From the cell containing the given text, extract its center point as (x, y) coordinate. 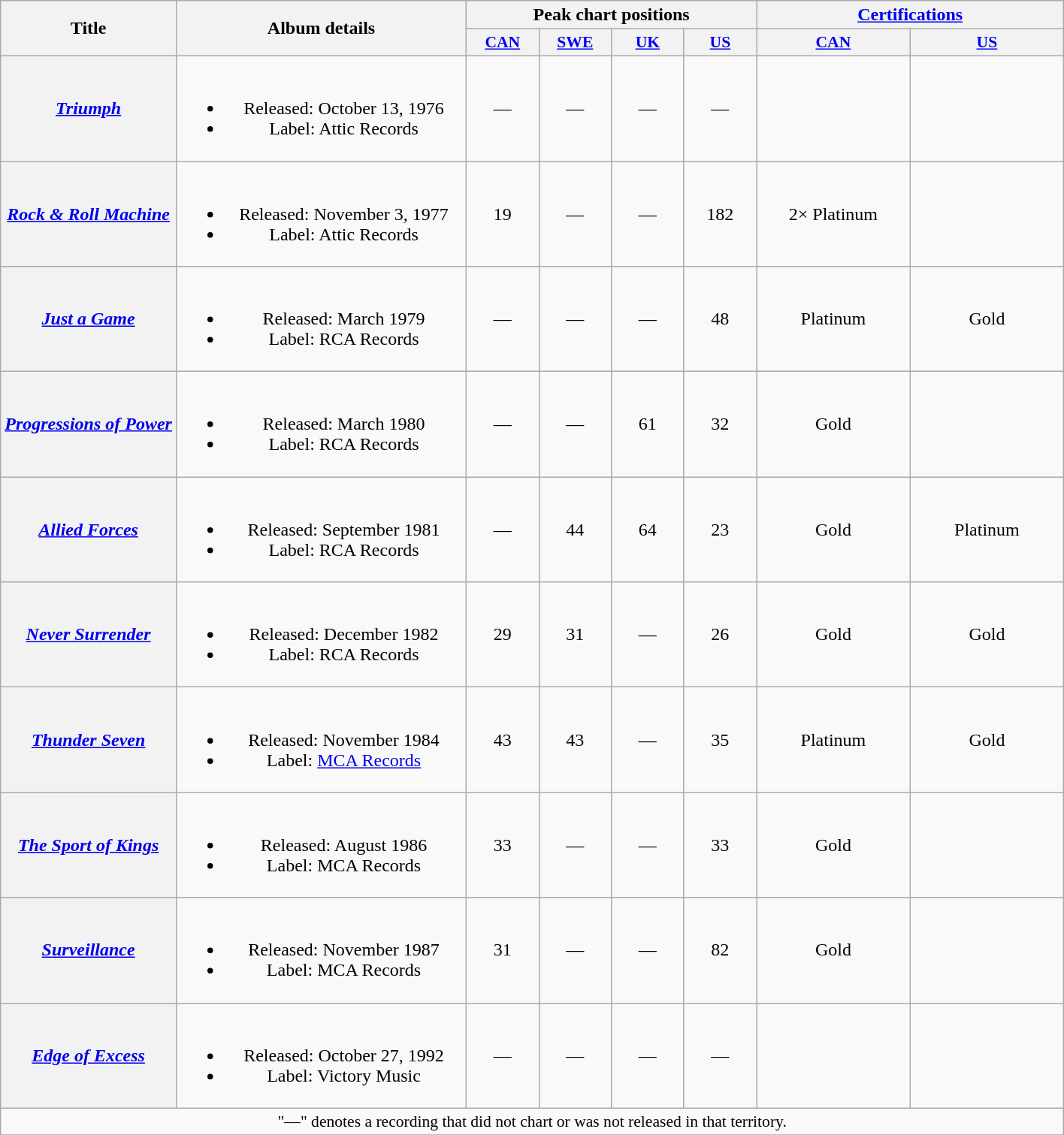
Released: December 1982Label: RCA Records (321, 635)
Released: October 27, 1992Label: Victory Music (321, 1055)
Album details (321, 29)
Triumph (89, 108)
Progressions of Power (89, 424)
Peak chart positions (612, 15)
Never Surrender (89, 635)
Allied Forces (89, 530)
Certifications (911, 15)
SWE (576, 43)
Edge of Excess (89, 1055)
26 (720, 635)
19 (503, 213)
Released: August 1986Label: MCA Records (321, 845)
Released: September 1981Label: RCA Records (321, 530)
UK (648, 43)
64 (648, 530)
Just a Game (89, 319)
Released: October 13, 1976Label: Attic Records (321, 108)
The Sport of Kings (89, 845)
2× Platinum (834, 213)
Title (89, 29)
Released: November 1987Label: MCA Records (321, 950)
Thunder Seven (89, 740)
82 (720, 950)
182 (720, 213)
61 (648, 424)
Released: November 3, 1977Label: Attic Records (321, 213)
44 (576, 530)
23 (720, 530)
Surveillance (89, 950)
48 (720, 319)
Released: March 1979Label: RCA Records (321, 319)
Released: March 1980Label: RCA Records (321, 424)
35 (720, 740)
"—" denotes a recording that did not chart or was not released in that territory. (532, 1121)
29 (503, 635)
32 (720, 424)
Rock & Roll Machine (89, 213)
Released: November 1984Label: MCA Records (321, 740)
